Find where the given text appears and provide that cell's center as [x, y] coordinate. 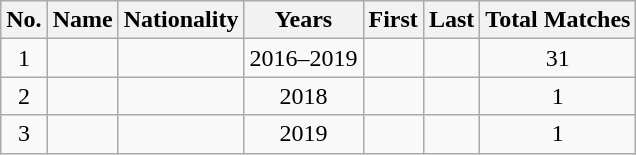
31 [558, 58]
Last [451, 20]
Years [304, 20]
2 [24, 96]
2019 [304, 134]
2018 [304, 96]
2016–2019 [304, 58]
First [393, 20]
No. [24, 20]
Name [82, 20]
Total Matches [558, 20]
Nationality [181, 20]
3 [24, 134]
